Output the [X, Y] coordinate of the center of the cell containing the given text.  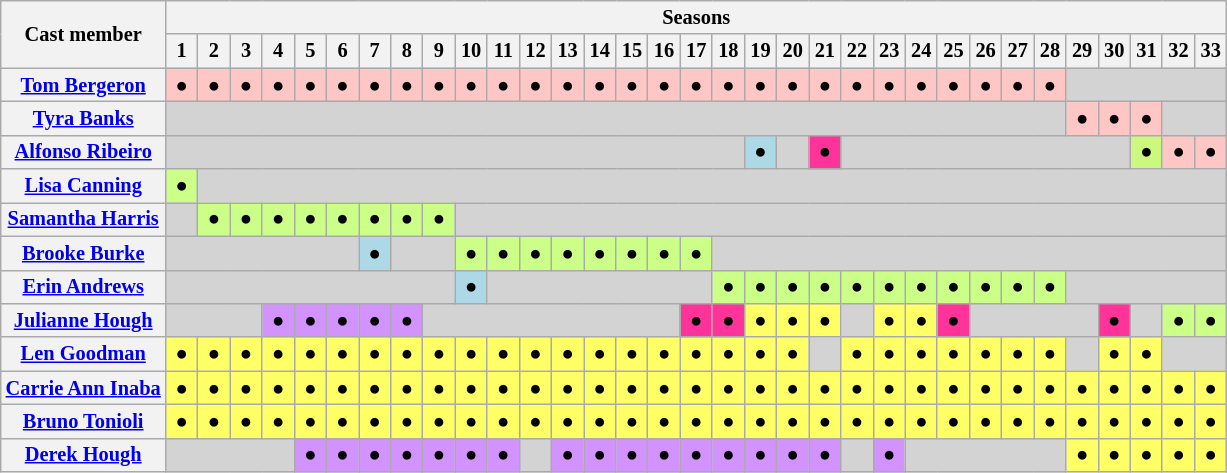
23 [889, 51]
32 [1178, 51]
14 [600, 51]
21 [825, 51]
Julianne Hough [84, 320]
28 [1050, 51]
Bruno Tonioli [84, 421]
3 [246, 51]
Seasons [696, 17]
8 [407, 51]
18 [728, 51]
10 [471, 51]
25 [953, 51]
Brooke Burke [84, 253]
Erin Andrews [84, 287]
1 [182, 51]
Alfonso Ribeiro [84, 152]
29 [1082, 51]
17 [696, 51]
Samantha Harris [84, 219]
33 [1211, 51]
Lisa Canning [84, 186]
Cast member [84, 34]
Len Goodman [84, 354]
26 [986, 51]
Carrie Ann Inaba [84, 388]
19 [760, 51]
Tyra Banks [84, 118]
15 [632, 51]
30 [1114, 51]
9 [439, 51]
Tom Bergeron [84, 85]
31 [1146, 51]
24 [921, 51]
2 [214, 51]
7 [375, 51]
11 [503, 51]
4 [278, 51]
16 [664, 51]
20 [793, 51]
13 [568, 51]
27 [1018, 51]
6 [342, 51]
22 [857, 51]
12 [535, 51]
Derek Hough [84, 455]
5 [310, 51]
